Determine the (x, y) coordinate at the center of the cell enclosing the given text.  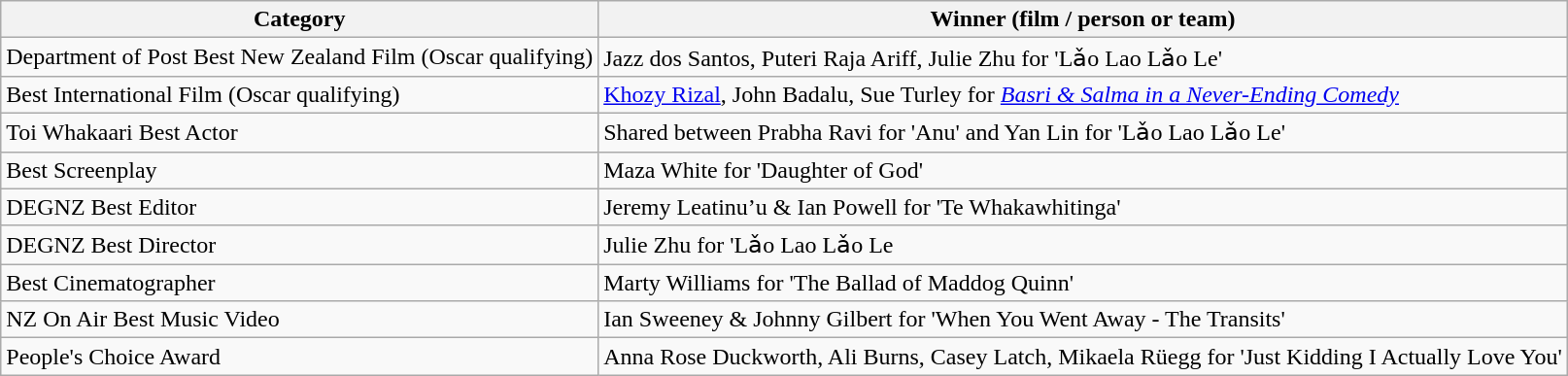
Category (299, 19)
Anna Rose Duckworth, Ali Burns, Casey Latch, Mikaela Rüegg for 'Just Kidding I Actually Love You' (1083, 357)
Department of Post Best New Zealand Film (Oscar qualifying) (299, 57)
Julie Zhu for 'Lǎo Lao Lǎo Le (1083, 245)
Best International Film (Oscar qualifying) (299, 94)
Jeremy Leatinu’u & Ian Powell for 'Te Whakawhitinga' (1083, 207)
People's Choice Award (299, 357)
Best Cinematographer (299, 283)
Toi Whakaari Best Actor (299, 132)
Shared between Prabha Ravi for 'Anu' and Yan Lin for 'Lǎo Lao Lǎo Le' (1083, 132)
Ian Sweeney & Johnny Gilbert for 'When You Went Away - The Transits' (1083, 320)
Best Screenplay (299, 170)
Marty Williams for 'The Ballad of Maddog Quinn' (1083, 283)
Khozy Rizal, John Badalu, Sue Turley for Basri & Salma in a Never-Ending Comedy (1083, 94)
DEGNZ Best Editor (299, 207)
Winner (film / person or team) (1083, 19)
DEGNZ Best Director (299, 245)
NZ On Air Best Music Video (299, 320)
Jazz dos Santos, Puteri Raja Ariff, Julie Zhu for 'Lǎo Lao Lǎo Le' (1083, 57)
Maza White for 'Daughter of God' (1083, 170)
